Capture the cell that displays the provided text and extract its (x, y) central coordinate. 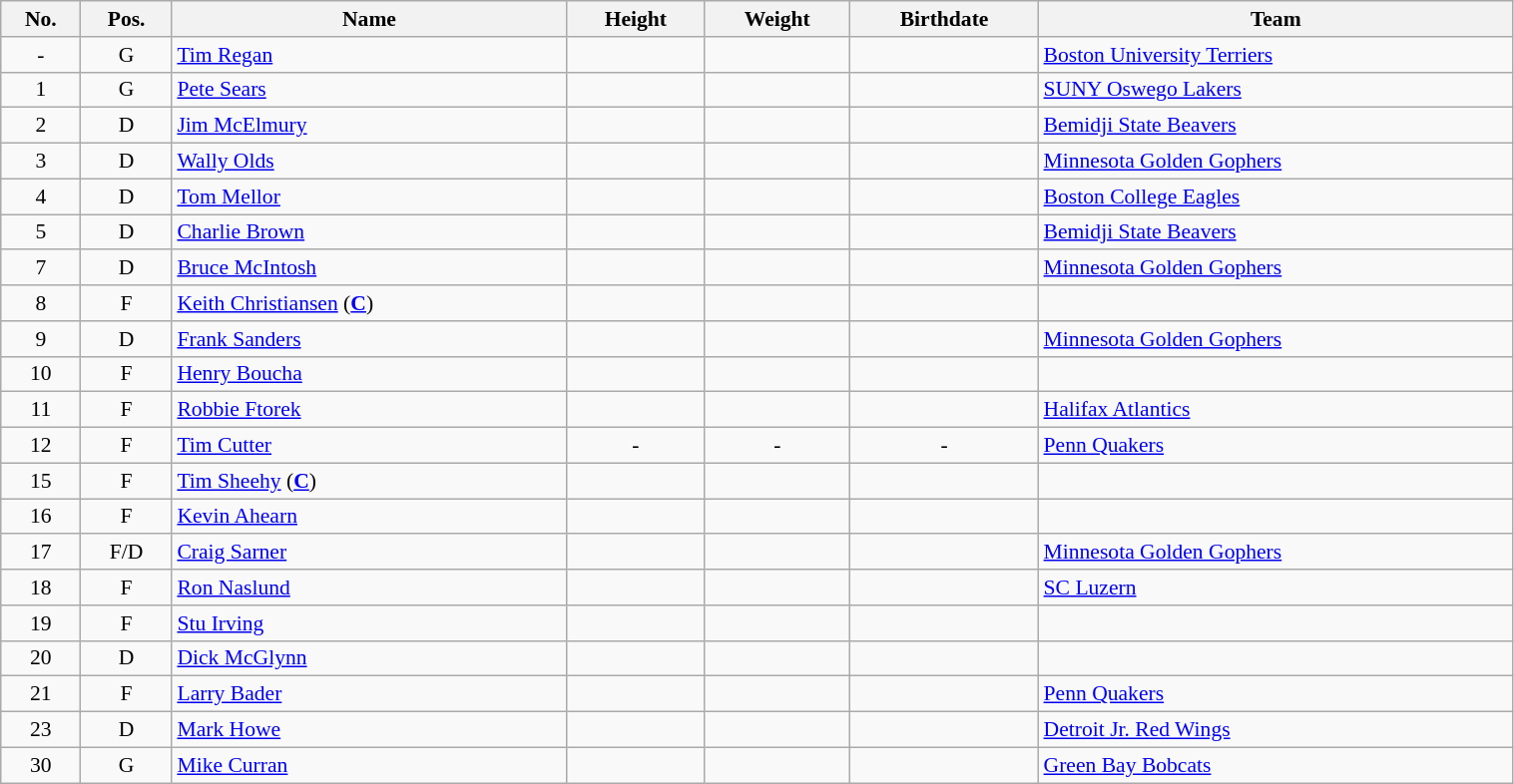
Ron Naslund (369, 588)
Mark Howe (369, 730)
Name (369, 19)
SUNY Oswego Lakers (1276, 90)
2 (41, 126)
Craig Sarner (369, 553)
Tom Mellor (369, 196)
17 (41, 553)
Boston College Eagles (1276, 196)
3 (41, 162)
Larry Bader (369, 694)
Kevin Ahearn (369, 517)
Dick McGlynn (369, 658)
F/D (127, 553)
Henry Boucha (369, 374)
4 (41, 196)
Stu Irving (369, 623)
Bruce McIntosh (369, 268)
Detroit Jr. Red Wings (1276, 730)
Mike Curran (369, 765)
21 (41, 694)
No. (41, 19)
Wally Olds (369, 162)
11 (41, 410)
Frank Sanders (369, 339)
23 (41, 730)
19 (41, 623)
SC Luzern (1276, 588)
Pos. (127, 19)
16 (41, 517)
Team (1276, 19)
8 (41, 303)
10 (41, 374)
Weight (776, 19)
12 (41, 446)
Boston University Terriers (1276, 55)
7 (41, 268)
1 (41, 90)
Robbie Ftorek (369, 410)
Birthdate (944, 19)
9 (41, 339)
Green Bay Bobcats (1276, 765)
18 (41, 588)
Keith Christiansen (C) (369, 303)
15 (41, 481)
Charlie Brown (369, 232)
30 (41, 765)
20 (41, 658)
Pete Sears (369, 90)
Tim Cutter (369, 446)
Halifax Atlantics (1276, 410)
Height (637, 19)
Tim Regan (369, 55)
5 (41, 232)
Tim Sheehy (C) (369, 481)
Jim McElmury (369, 126)
